Find where the given text appears and provide that cell's center as [x, y] coordinate. 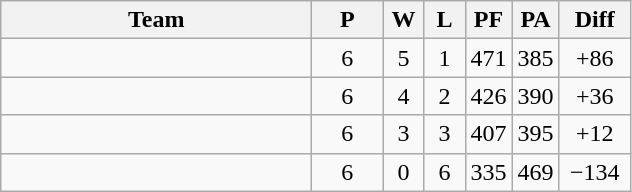
W [404, 20]
385 [536, 58]
407 [488, 134]
471 [488, 58]
+36 [594, 96]
+12 [594, 134]
426 [488, 96]
390 [536, 96]
4 [404, 96]
2 [444, 96]
395 [536, 134]
P [348, 20]
+86 [594, 58]
−134 [594, 172]
Diff [594, 20]
Team [156, 20]
335 [488, 172]
PA [536, 20]
PF [488, 20]
1 [444, 58]
5 [404, 58]
0 [404, 172]
L [444, 20]
469 [536, 172]
